Determine the (x, y) coordinate at the center of the cell enclosing the given text.  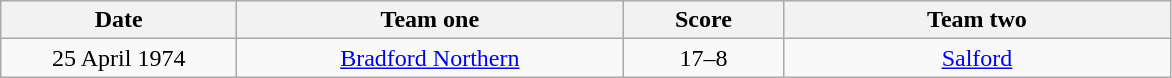
Team two (977, 20)
25 April 1974 (119, 58)
Score (704, 20)
Salford (977, 58)
Bradford Northern (430, 58)
Team one (430, 20)
17–8 (704, 58)
Date (119, 20)
